Extract the (x, y) coordinate from the center of the cell holding the provided text.  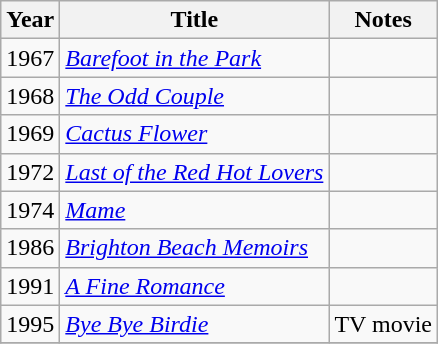
1972 (30, 172)
Mame (194, 210)
1967 (30, 58)
The Odd Couple (194, 96)
A Fine Romance (194, 286)
Brighton Beach Memoirs (194, 248)
1995 (30, 324)
1969 (30, 134)
Notes (384, 20)
1986 (30, 248)
Barefoot in the Park (194, 58)
Cactus Flower (194, 134)
Title (194, 20)
1968 (30, 96)
1991 (30, 286)
Year (30, 20)
Last of the Red Hot Lovers (194, 172)
TV movie (384, 324)
Bye Bye Birdie (194, 324)
1974 (30, 210)
